Detect which cell encompasses the target text, then output its [X, Y] center coordinate. 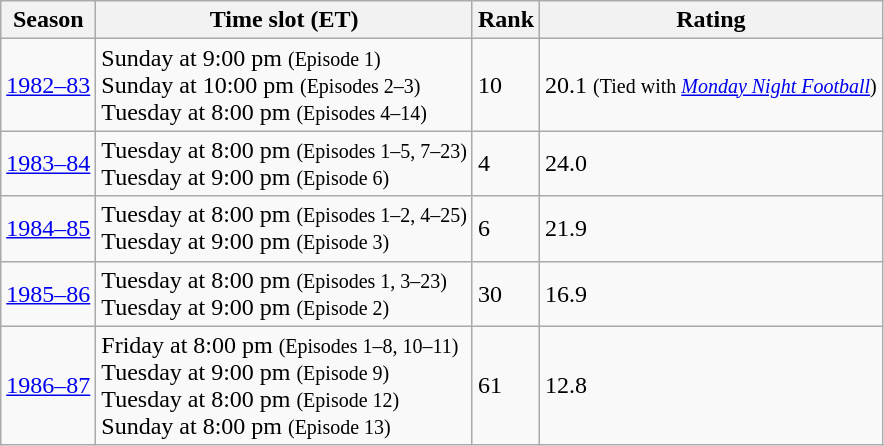
Tuesday at 8:00 pm (Episodes 1–5, 7–23)Tuesday at 9:00 pm (Episode 6) [284, 164]
1986–87 [48, 386]
61 [506, 386]
Season [48, 20]
4 [506, 164]
10 [506, 85]
1982–83 [48, 85]
6 [506, 228]
12.8 [712, 386]
Tuesday at 8:00 pm (Episodes 1, 3–23)Tuesday at 9:00 pm (Episode 2) [284, 294]
Sunday at 9:00 pm (Episode 1)Sunday at 10:00 pm (Episodes 2–3)Tuesday at 8:00 pm (Episodes 4–14) [284, 85]
21.9 [712, 228]
30 [506, 294]
Rank [506, 20]
Time slot (ET) [284, 20]
Friday at 8:00 pm (Episodes 1–8, 10–11)Tuesday at 9:00 pm (Episode 9)Tuesday at 8:00 pm (Episode 12)Sunday at 8:00 pm (Episode 13) [284, 386]
24.0 [712, 164]
1985–86 [48, 294]
1983–84 [48, 164]
Tuesday at 8:00 pm (Episodes 1–2, 4–25)Tuesday at 9:00 pm (Episode 3) [284, 228]
1984–85 [48, 228]
20.1 (Tied with Monday Night Football) [712, 85]
Rating [712, 20]
16.9 [712, 294]
